Scan for the cell matching the given text and deliver its (x, y) coordinate at center. 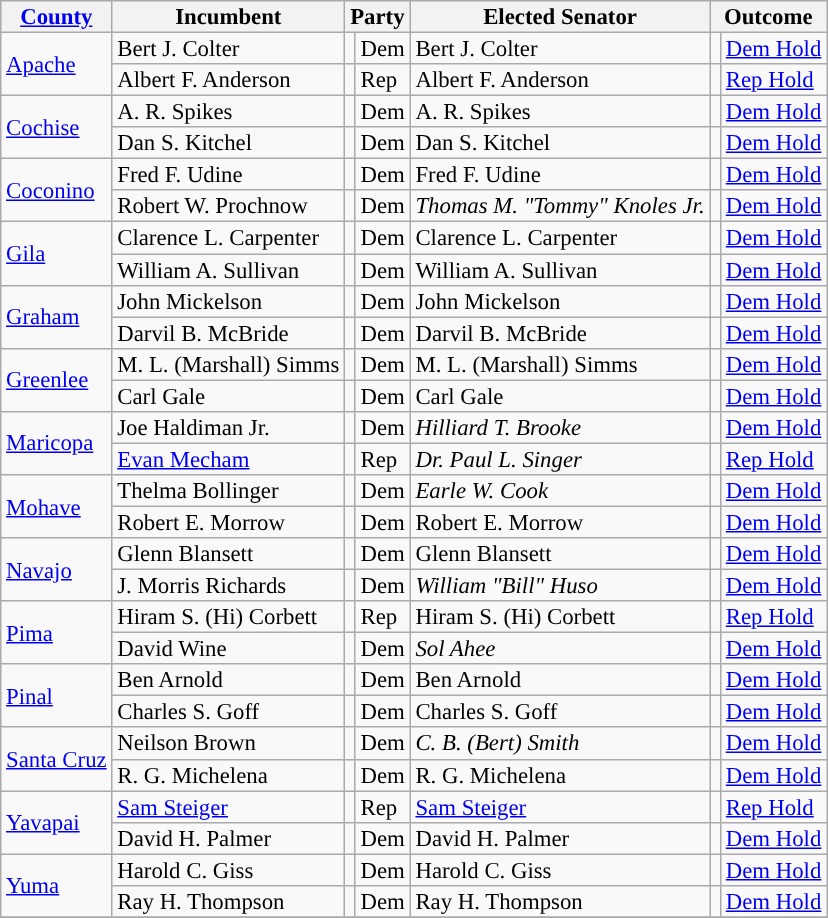
David Wine (228, 649)
Pima (56, 632)
Santa Cruz (56, 760)
Graham (56, 316)
C. B. (Bert) Smith (560, 744)
Mohave (56, 506)
Apache (56, 64)
Cochise (56, 128)
Earle W. Cook (560, 491)
J. Morris Richards (228, 586)
Hilliard T. Brooke (560, 428)
Maricopa (56, 444)
County (56, 17)
Yavapai (56, 822)
Robert W. Prochnow (228, 206)
Neilson Brown (228, 744)
Joe Haldiman Jr. (228, 428)
Coconino (56, 190)
Dr. Paul L. Singer (560, 459)
Party (378, 17)
Thomas M. "Tommy" Knoles Jr. (560, 206)
Evan Mecham (228, 459)
Pinal (56, 696)
Sol Ahee (560, 649)
Incumbent (228, 17)
Greenlee (56, 380)
Yuma (56, 886)
Elected Senator (560, 17)
Gila (56, 254)
William "Bill" Huso (560, 586)
Navajo (56, 570)
Outcome (768, 17)
Thelma Bollinger (228, 491)
